Locate the cell with the specified text and output its (x, y) center coordinate. 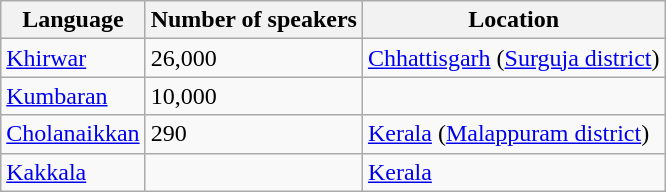
Khirwar (73, 58)
Chhattisgarh (Surguja district) (514, 58)
Kumbaran (73, 96)
Cholanaikkan (73, 134)
Location (514, 20)
Kerala (514, 172)
10,000 (254, 96)
290 (254, 134)
Kerala (Malappuram district) (514, 134)
Number of speakers (254, 20)
Kakkala (73, 172)
Language (73, 20)
26,000 (254, 58)
